Extract the (X, Y) coordinate from the center of the cell holding the provided text.  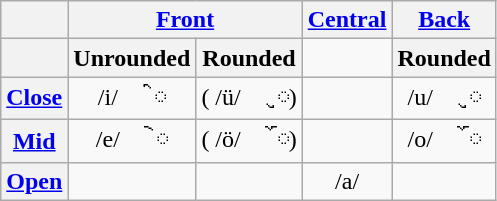
Mid (34, 140)
Front (185, 20)
( /ü/ ུ) (249, 98)
/u/ ུ (444, 98)
( /ö/ ོ) (249, 140)
Close (34, 98)
Open (34, 181)
/i/ ི (132, 98)
/a/ (347, 181)
Central (347, 20)
/e/ ེ (132, 140)
Unrounded (132, 58)
/o/ ོ (444, 140)
Back (444, 20)
